Output the [x, y] coordinate of the center of the cell containing the given text.  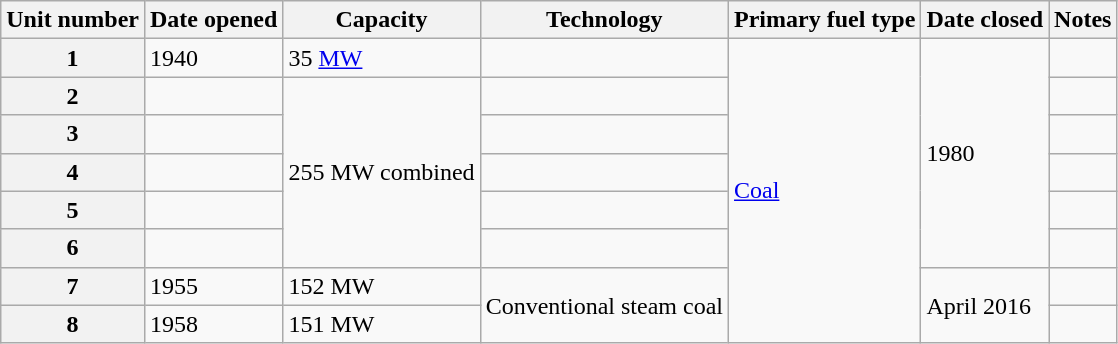
151 MW [382, 324]
1958 [213, 324]
April 2016 [985, 305]
255 MW combined [382, 172]
4 [73, 172]
152 MW [382, 286]
2 [73, 96]
Primary fuel type [825, 20]
8 [73, 324]
7 [73, 286]
1940 [213, 58]
Date closed [985, 20]
Date opened [213, 20]
5 [73, 210]
35 MW [382, 58]
6 [73, 248]
1955 [213, 286]
Technology [604, 20]
Coal [825, 191]
1980 [985, 153]
1 [73, 58]
Capacity [382, 20]
Notes [1083, 20]
3 [73, 134]
Conventional steam coal [604, 305]
Unit number [73, 20]
